Return the (X, Y) coordinate for the center point of the cell that contains the specified text.  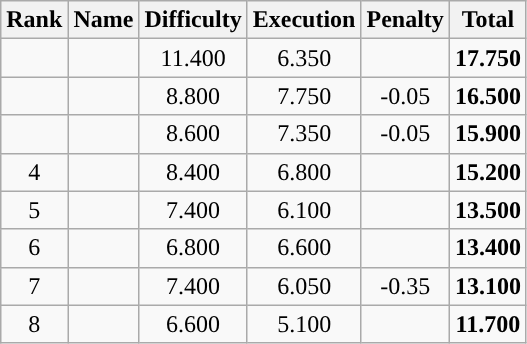
-0.35 (405, 286)
16.500 (488, 96)
6 (34, 248)
13.100 (488, 286)
11.700 (488, 324)
Difficulty (193, 20)
8.600 (193, 134)
Name (104, 20)
6.350 (304, 58)
15.200 (488, 172)
6.100 (304, 210)
8 (34, 324)
Penalty (405, 20)
Execution (304, 20)
13.500 (488, 210)
4 (34, 172)
7.750 (304, 96)
6.050 (304, 286)
17.750 (488, 58)
13.400 (488, 248)
7.350 (304, 134)
Total (488, 20)
7 (34, 286)
8.400 (193, 172)
15.900 (488, 134)
Rank (34, 20)
5.100 (304, 324)
8.800 (193, 96)
5 (34, 210)
11.400 (193, 58)
